Capture the cell that displays the provided text and extract its (x, y) central coordinate. 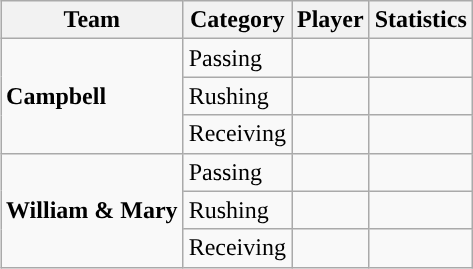
Campbell (92, 96)
Player (331, 20)
Category (237, 20)
Team (92, 20)
Statistics (420, 20)
William & Mary (92, 210)
